For the text-containing cell, return its midpoint in [X, Y] coordinate format. 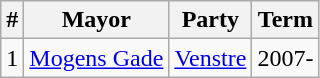
Term [286, 20]
2007- [286, 58]
Party [210, 20]
# [12, 20]
Mayor [96, 20]
Venstre [210, 58]
Mogens Gade [96, 58]
1 [12, 58]
